Determine the (x, y) coordinate at the center of the cell enclosing the given text.  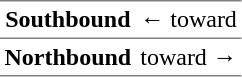
toward → (189, 57)
← toward (189, 20)
Southbound (68, 20)
Northbound (68, 57)
